Output the (X, Y) coordinate of the center of the cell containing the given text.  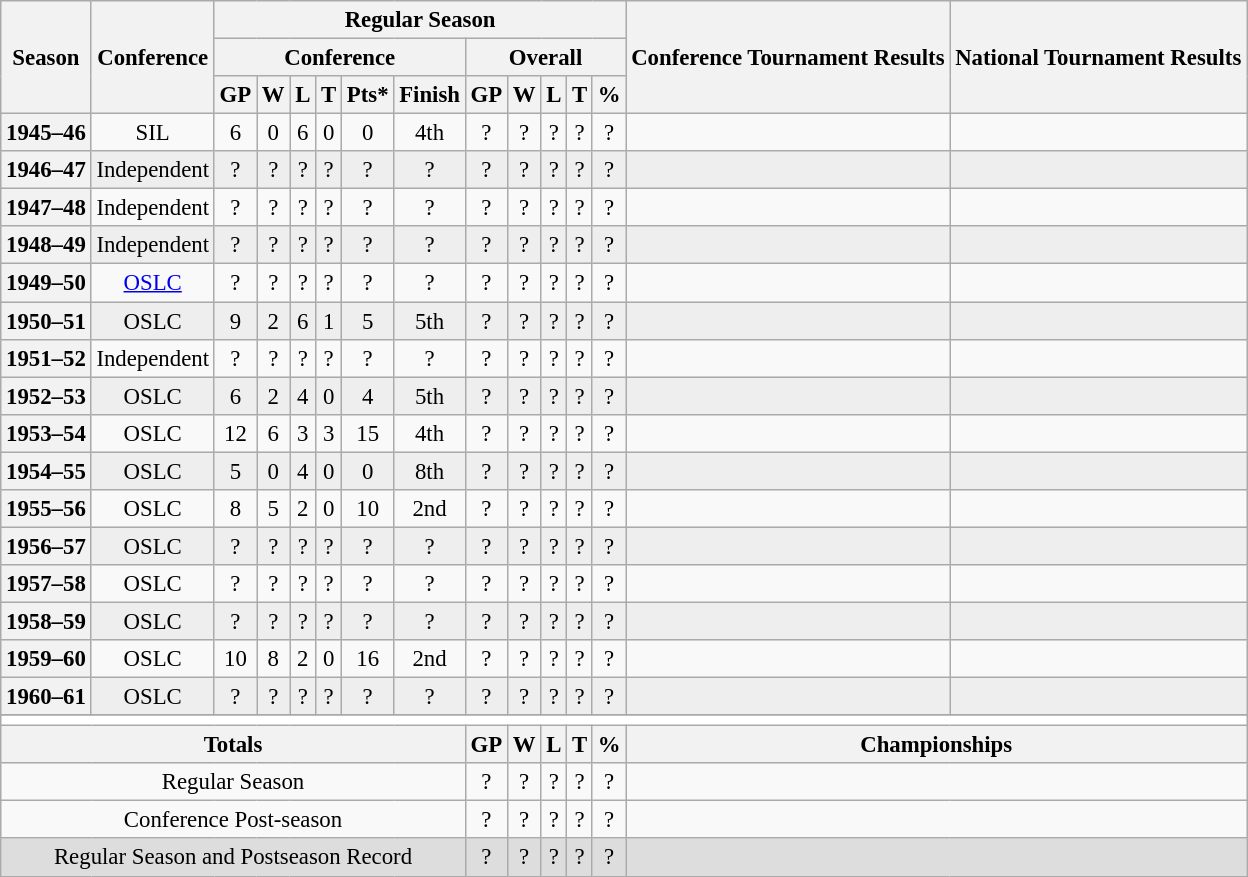
16 (367, 659)
1946–47 (46, 170)
1955–56 (46, 509)
Conference Tournament Results (788, 58)
1954–55 (46, 471)
National Tournament Results (1098, 58)
1958–59 (46, 621)
Conference Post-season (233, 820)
Championships (936, 745)
1948–49 (46, 245)
1953–54 (46, 433)
1950–51 (46, 321)
15 (367, 433)
1 (329, 321)
8th (430, 471)
1951–52 (46, 358)
1956–57 (46, 546)
Pts* (367, 95)
Season (46, 58)
Finish (430, 95)
1959–60 (46, 659)
1949–50 (46, 283)
1947–48 (46, 208)
12 (235, 433)
SIL (152, 133)
1952–53 (46, 396)
Regular Season and Postseason Record (233, 858)
1957–58 (46, 584)
Totals (233, 745)
Overall (546, 58)
1945–46 (46, 133)
9 (235, 321)
1960–61 (46, 697)
